Return (x, y) of the center of cell containing provided text 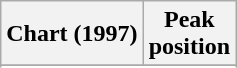
Chart (1997) (72, 34)
Peakposition (189, 34)
